Find where the given text appears and provide that cell's center as [x, y] coordinate. 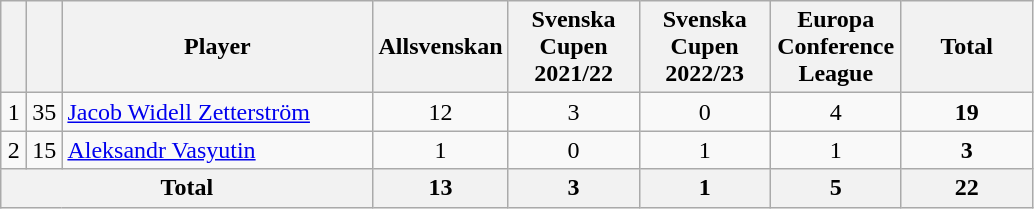
Player [218, 47]
2 [14, 150]
4 [836, 112]
13 [440, 188]
Svenska Cupen 2021/22 [574, 47]
19 [966, 112]
12 [440, 112]
15 [44, 150]
Allsvenskan [440, 47]
Jacob Widell Zetterström [218, 112]
Svenska Cupen 2022/23 [704, 47]
22 [966, 188]
Europa Conference League [836, 47]
Aleksandr Vasyutin [218, 150]
5 [836, 188]
35 [44, 112]
